Search for the cell housing the specified text and yield its [X, Y] center coordinate. 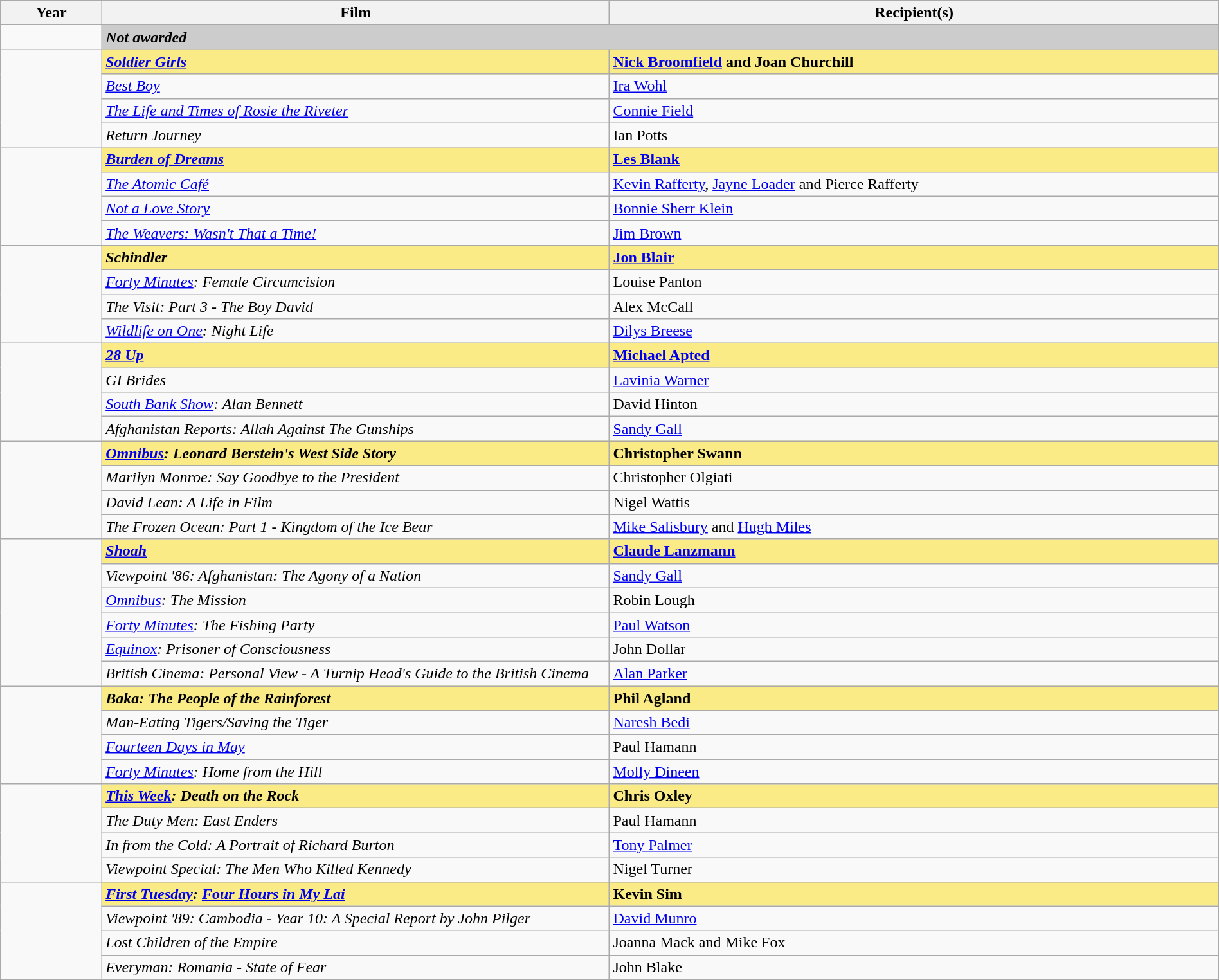
Shoah [356, 551]
Dilys Breese [914, 331]
GI Brides [356, 380]
Paul Watson [914, 624]
David Lean: A Life in Film [356, 502]
Michael Apted [914, 356]
Kevin Rafferty, Jayne Loader and Pierce Rafferty [914, 184]
Burden of Dreams [356, 159]
Year [51, 13]
Louise Panton [914, 282]
David Munro [914, 918]
Afghanistan Reports: Allah Against The Gunships [356, 429]
Forty Minutes: Home from the Hill [356, 772]
Nigel Wattis [914, 502]
Claude Lanzmann [914, 551]
Forty Minutes: The Fishing Party [356, 624]
British Cinema: Personal View - A Turnip Head's Guide to the British Cinema [356, 673]
The Frozen Ocean: Part 1 - Kingdom of the Ice Bear [356, 527]
Robin Lough [914, 600]
First Tuesday: Four Hours in My Lai [356, 894]
Chris Oxley [914, 796]
The Duty Men: East Enders [356, 821]
Ira Wohl [914, 86]
Christopher Swann [914, 453]
Forty Minutes: Female Circumcision [356, 282]
The Weavers: Wasn't That a Time! [356, 233]
Everyman: Romania - State of Fear [356, 967]
Viewpoint Special: The Men Who Killed Kennedy [356, 869]
Christopher Olgiati [914, 478]
Lavinia Warner [914, 380]
John Dollar [914, 649]
Alex McCall [914, 307]
Man-Eating Tigers/Saving the Tiger [356, 723]
Alan Parker [914, 673]
Ian Potts [914, 135]
Not awarded [661, 37]
Not a Love Story [356, 208]
The Life and Times of Rosie the Riveter [356, 111]
Wildlife on One: Night Life [356, 331]
Omnibus: Leonard Berstein's West Side Story [356, 453]
This Week: Death on the Rock [356, 796]
Best Boy [356, 86]
Connie Field [914, 111]
South Bank Show: Alan Bennett [356, 404]
28 Up [356, 356]
John Blake [914, 967]
Schindler [356, 257]
Mike Salisbury and Hugh Miles [914, 527]
The Atomic Café [356, 184]
Jim Brown [914, 233]
Tony Palmer [914, 845]
Omnibus: The Mission [356, 600]
Joanna Mack and Mike Fox [914, 943]
Soldier Girls [356, 62]
Film [356, 13]
Baka: The People of the Rainforest [356, 698]
Recipient(s) [914, 13]
David Hinton [914, 404]
Phil Agland [914, 698]
Lost Children of the Empire [356, 943]
Nick Broomfield and Joan Churchill [914, 62]
Molly Dineen [914, 772]
Return Journey [356, 135]
Equinox: Prisoner of Consciousness [356, 649]
Kevin Sim [914, 894]
Nigel Turner [914, 869]
Bonnie Sherr Klein [914, 208]
The Visit: Part 3 - The Boy David [356, 307]
In from the Cold: A Portrait of Richard Burton [356, 845]
Viewpoint '86: Afghanistan: The Agony of a Nation [356, 576]
Jon Blair [914, 257]
Fourteen Days in May [356, 747]
Marilyn Monroe: Say Goodbye to the President [356, 478]
Les Blank [914, 159]
Viewpoint '89: Cambodia - Year 10: A Special Report by John Pilger [356, 918]
Naresh Bedi [914, 723]
